Determine the (x, y) coordinate at the center of the cell enclosing the given text.  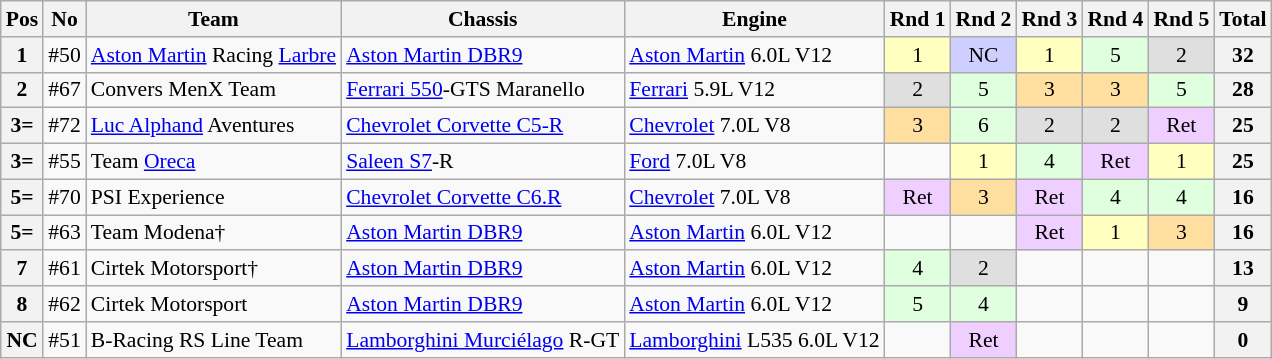
Team Oreca (214, 162)
#67 (64, 90)
Chassis (482, 19)
Saleen S7-R (482, 162)
9 (1242, 304)
Lamborghini L535 6.0L V12 (754, 340)
Cirtek Motorsport† (214, 269)
#51 (64, 340)
Rnd 5 (1181, 19)
#72 (64, 126)
B-Racing RS Line Team (214, 340)
32 (1242, 55)
Luc Alphand Aventures (214, 126)
PSI Experience (214, 197)
Rnd 3 (1049, 19)
Ford 7.0L V8 (754, 162)
#62 (64, 304)
Engine (754, 19)
0 (1242, 340)
28 (1242, 90)
Aston Martin Racing Larbre (214, 55)
Ferrari 550-GTS Maranello (482, 90)
Team (214, 19)
Convers MenX Team (214, 90)
#70 (64, 197)
Chevrolet Corvette C5-R (482, 126)
#61 (64, 269)
Chevrolet Corvette C6.R (482, 197)
Rnd 1 (918, 19)
#55 (64, 162)
#50 (64, 55)
No (64, 19)
Total (1242, 19)
Pos (22, 19)
Team Modena† (214, 233)
Ferrari 5.9L V12 (754, 90)
8 (22, 304)
6 (984, 126)
#63 (64, 233)
Cirtek Motorsport (214, 304)
Rnd 2 (984, 19)
Rnd 4 (1115, 19)
7 (22, 269)
Lamborghini Murciélago R-GT (482, 340)
13 (1242, 269)
